Provide the (x, y) coordinate of the cell's center where the given text is located.  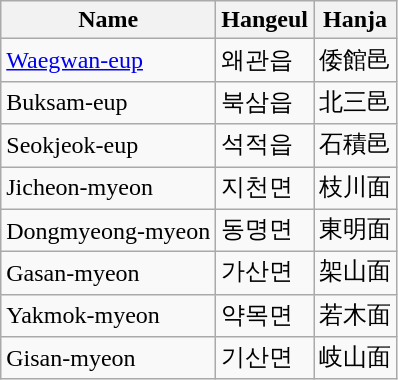
倭館邑 (356, 60)
東明面 (356, 230)
약목면 (265, 316)
기산면 (265, 358)
岐山面 (356, 358)
Name (108, 20)
왜관읍 (265, 60)
北三邑 (356, 102)
Gisan-myeon (108, 358)
북삼읍 (265, 102)
동명면 (265, 230)
Buksam-eup (108, 102)
Seokjeok-eup (108, 146)
지천면 (265, 188)
Waegwan-eup (108, 60)
石積邑 (356, 146)
가산면 (265, 274)
若木面 (356, 316)
Jicheon-myeon (108, 188)
Hangeul (265, 20)
Gasan-myeon (108, 274)
석적읍 (265, 146)
Yakmok-myeon (108, 316)
枝川面 (356, 188)
Dongmyeong-myeon (108, 230)
架山面 (356, 274)
Hanja (356, 20)
